Extract the (x, y) coordinate from the center of the cell holding the provided text.  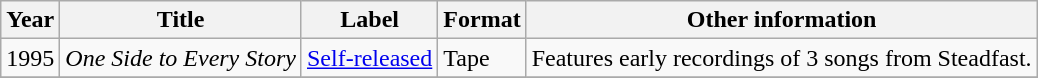
Format (482, 20)
Self-released (369, 58)
Other information (782, 20)
Tape (482, 58)
Year (30, 20)
Title (181, 20)
One Side to Every Story (181, 58)
1995 (30, 58)
Features early recordings of 3 songs from Steadfast. (782, 58)
Label (369, 20)
